Return the [X, Y] coordinate for the center point of the cell that contains the specified text.  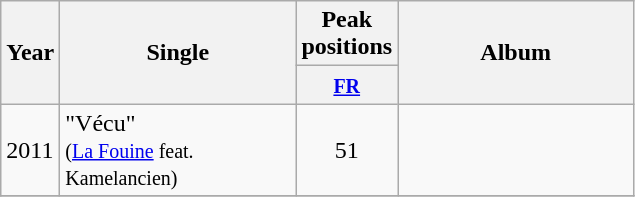
2011 [30, 150]
"Vécu" (La Fouine feat. Kamelancien) [178, 150]
51 [347, 150]
Year [30, 52]
Album [516, 52]
Peak positions [347, 34]
FR [347, 85]
Single [178, 52]
